Return [x, y] of the center of cell containing provided text 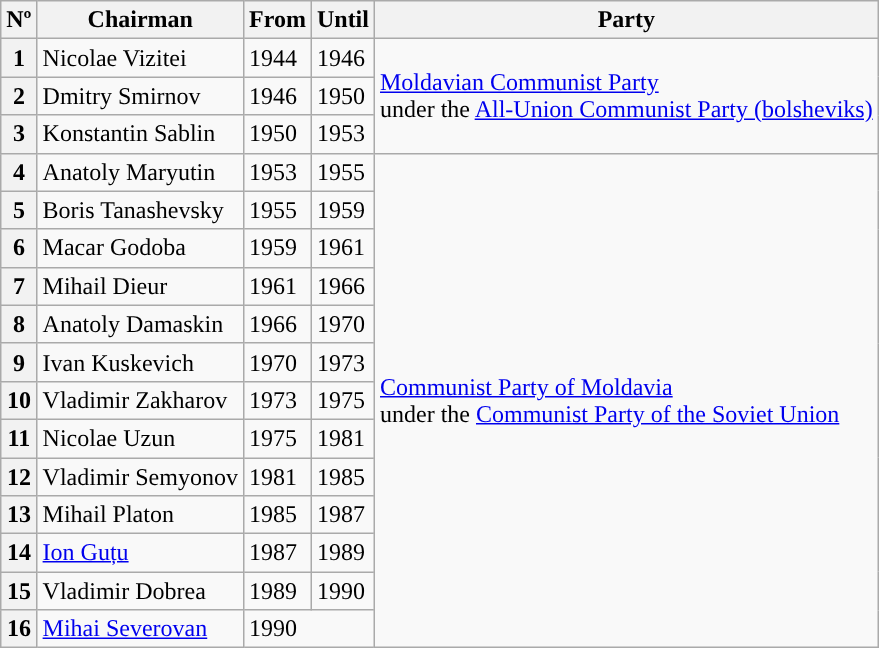
9 [19, 362]
8 [19, 324]
Party [626, 20]
Moldavian Communist Partyunder the All-Union Communist Party (bolsheviks) [626, 96]
From [277, 20]
1 [19, 58]
6 [19, 248]
Mihail Platon [140, 515]
12 [19, 477]
Konstantin Sablin [140, 134]
Dmitry Smirnov [140, 96]
Macar Godoba [140, 248]
Ion Guțu [140, 553]
Anatoly Maryutin [140, 172]
Nicolae Vizitei [140, 58]
7 [19, 286]
4 [19, 172]
14 [19, 553]
15 [19, 591]
5 [19, 210]
2 [19, 96]
13 [19, 515]
Boris Tanashevsky [140, 210]
Vladimir Semyonov [140, 477]
Vladimir Zakharov [140, 400]
Ivan Kuskevich [140, 362]
Chairman [140, 20]
11 [19, 438]
10 [19, 400]
Mihai Severovan [140, 629]
Anatoly Damaskin [140, 324]
1944 [277, 58]
16 [19, 629]
3 [19, 134]
Nicolae Uzun [140, 438]
Vladimir Dobrea [140, 591]
Nº [19, 20]
Mihail Dieur [140, 286]
Communist Party of Moldaviaunder the Communist Party of the Soviet Union [626, 400]
Until [342, 20]
